Capture the cell that displays the provided text and extract its [X, Y] central coordinate. 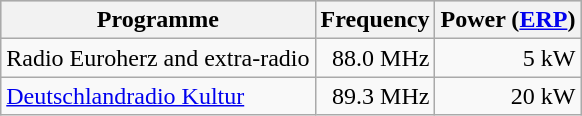
89.3 MHz [375, 96]
20 kW [508, 96]
Programme [158, 20]
88.0 MHz [375, 58]
Radio Euroherz and extra-radio [158, 58]
Frequency [375, 20]
Deutschlandradio Kultur [158, 96]
5 kW [508, 58]
Power (ERP) [508, 20]
